Determine the (x, y) coordinate at the center of the cell enclosing the given text.  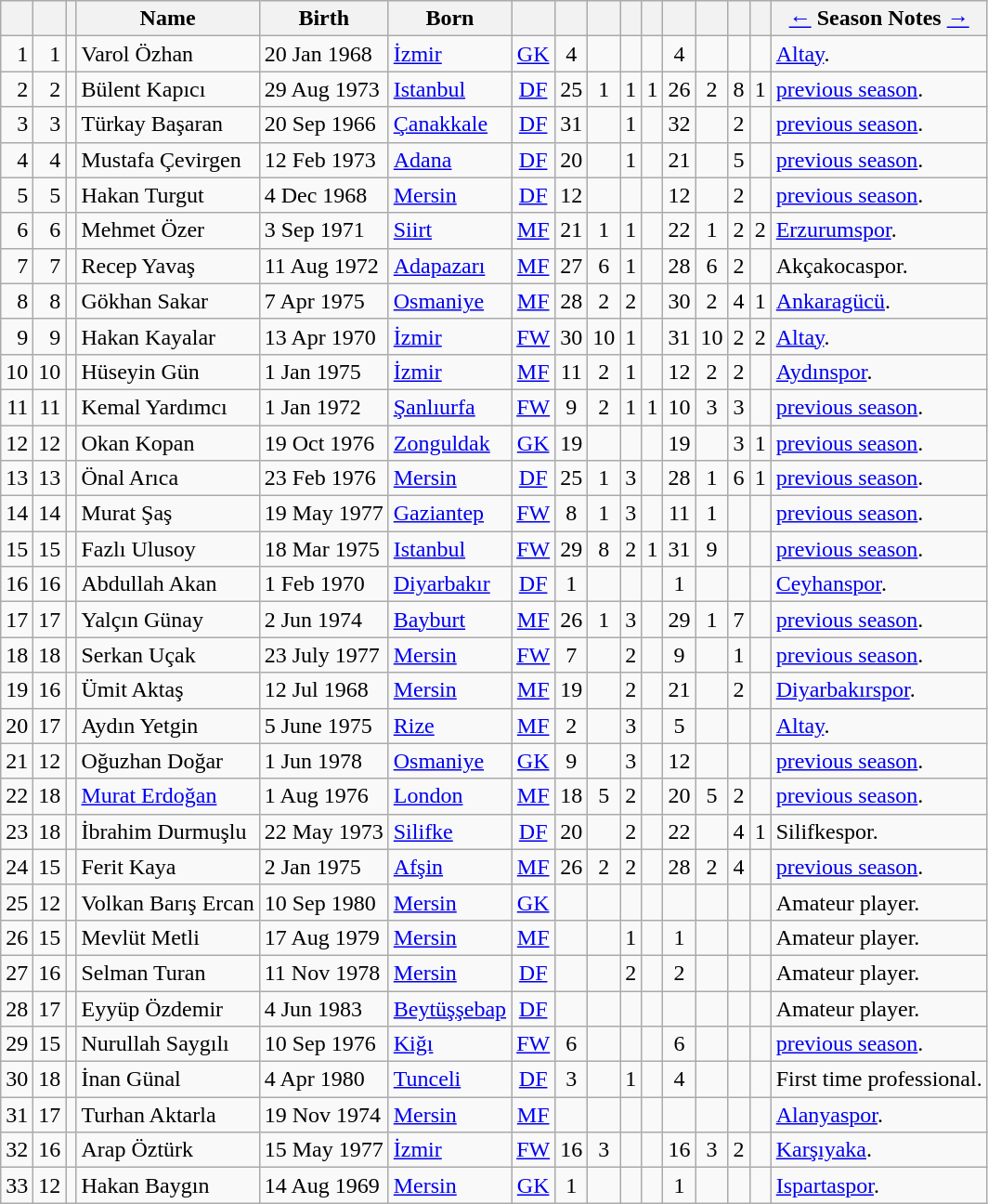
33 (17, 1185)
11 Nov 1978 (323, 973)
12 Jul 1968 (323, 690)
Hakan Kayalar (167, 336)
Born (449, 19)
Beytüşşebap (449, 1008)
19 Nov 1974 (323, 1115)
Siirt (449, 230)
4 Jun 1983 (323, 1008)
← Season Notes → (878, 19)
23 (17, 831)
Önal Arıca (167, 478)
Hüseyin Gün (167, 372)
5 June 1975 (323, 726)
29 Aug 1973 (323, 89)
Name (167, 19)
2 Jan 1975 (323, 867)
Gaziantep (449, 514)
23 July 1977 (323, 655)
13 Apr 1970 (323, 336)
4 Dec 1968 (323, 195)
Ispartaspor. (878, 1185)
Hakan Turgut (167, 195)
Bülent Kapıcı (167, 89)
Yalçın Günay (167, 620)
Okan Kopan (167, 443)
Karşıyaka. (878, 1150)
Aydınspor. (878, 372)
Şanlıurfa (449, 407)
Eyyüp Özdemir (167, 1008)
10 Sep 1976 (323, 1044)
Ceyhanspor. (878, 584)
14 Aug 1969 (323, 1185)
1 Jun 1978 (323, 761)
Rize (449, 726)
Zonguldak (449, 443)
İnan Günal (167, 1080)
Mustafa Çevirgen (167, 160)
2 Jun 1974 (323, 620)
23 Feb 1976 (323, 478)
1 Feb 1970 (323, 584)
1 Aug 1976 (323, 796)
Erzurumspor. (878, 230)
Afşin (449, 867)
20 Jan 1968 (323, 54)
22 May 1973 (323, 831)
Abdullah Akan (167, 584)
19 Oct 1976 (323, 443)
Gökhan Sakar (167, 301)
Ferit Kaya (167, 867)
11 Aug 1972 (323, 266)
10 Sep 1980 (323, 902)
Murat Erdoğan (167, 796)
Silifke (449, 831)
17 Aug 1979 (323, 937)
Alanyaspor. (878, 1115)
Tunceli (449, 1080)
Diyarbakırspor. (878, 690)
Kiğı (449, 1044)
Kemal Yardımcı (167, 407)
Silifkespor. (878, 831)
Ümit Aktaş (167, 690)
Nurullah Saygılı (167, 1044)
London (449, 796)
Aydın Yetgin (167, 726)
Çanakkale (449, 124)
Mehmet Özer (167, 230)
24 (17, 867)
4 Apr 1980 (323, 1080)
Diyarbakır (449, 584)
Bayburt (449, 620)
19 May 1977 (323, 514)
Adana (449, 160)
Fazlı Ulusoy (167, 549)
15 May 1977 (323, 1150)
7 Apr 1975 (323, 301)
First time professional. (878, 1080)
Akçakocaspor. (878, 266)
Ankaragücü. (878, 301)
Arap Öztürk (167, 1150)
Serkan Uçak (167, 655)
Recep Yavaş (167, 266)
1 Jan 1972 (323, 407)
Volkan Barış Ercan (167, 902)
Adapazarı (449, 266)
3 Sep 1971 (323, 230)
Selman Turan (167, 973)
Birth (323, 19)
18 Mar 1975 (323, 549)
Varol Özhan (167, 54)
Oğuzhan Doğar (167, 761)
Mevlüt Metli (167, 937)
20 Sep 1966 (323, 124)
İbrahim Durmuşlu (167, 831)
1 Jan 1975 (323, 372)
Murat Şaş (167, 514)
Türkay Başaran (167, 124)
Turhan Aktarla (167, 1115)
12 Feb 1973 (323, 160)
Hakan Baygın (167, 1185)
